Find where the given text appears and provide that cell's center as (x, y) coordinate. 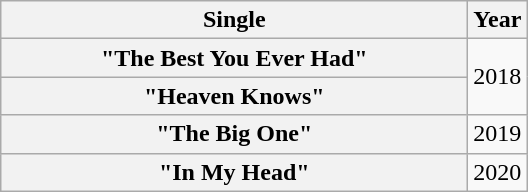
Year (498, 20)
"Heaven Knows" (234, 96)
2019 (498, 134)
"The Best You Ever Had" (234, 58)
2018 (498, 77)
2020 (498, 172)
"The Big One" (234, 134)
Single (234, 20)
"In My Head" (234, 172)
